Identify which cell holds the provided text, then report its [x, y] central coordinate. 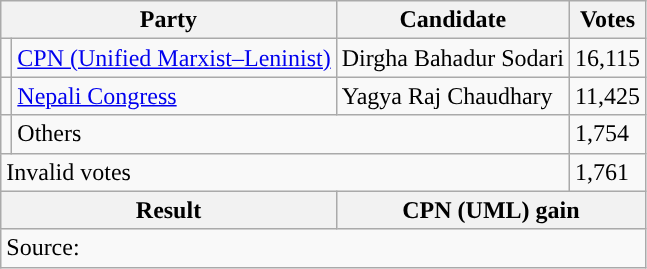
11,425 [607, 96]
16,115 [607, 58]
Nepali Congress [174, 96]
Party [168, 20]
Source: [324, 248]
Candidate [452, 20]
Result [168, 210]
Yagya Raj Chaudhary [452, 96]
Dirgha Bahadur Sodari [452, 58]
Invalid votes [286, 172]
1,754 [607, 134]
CPN (UML) gain [490, 210]
CPN (Unified Marxist–Leninist) [174, 58]
Votes [607, 20]
Others [291, 134]
1,761 [607, 172]
